For the text-containing cell, return its midpoint in (x, y) coordinate format. 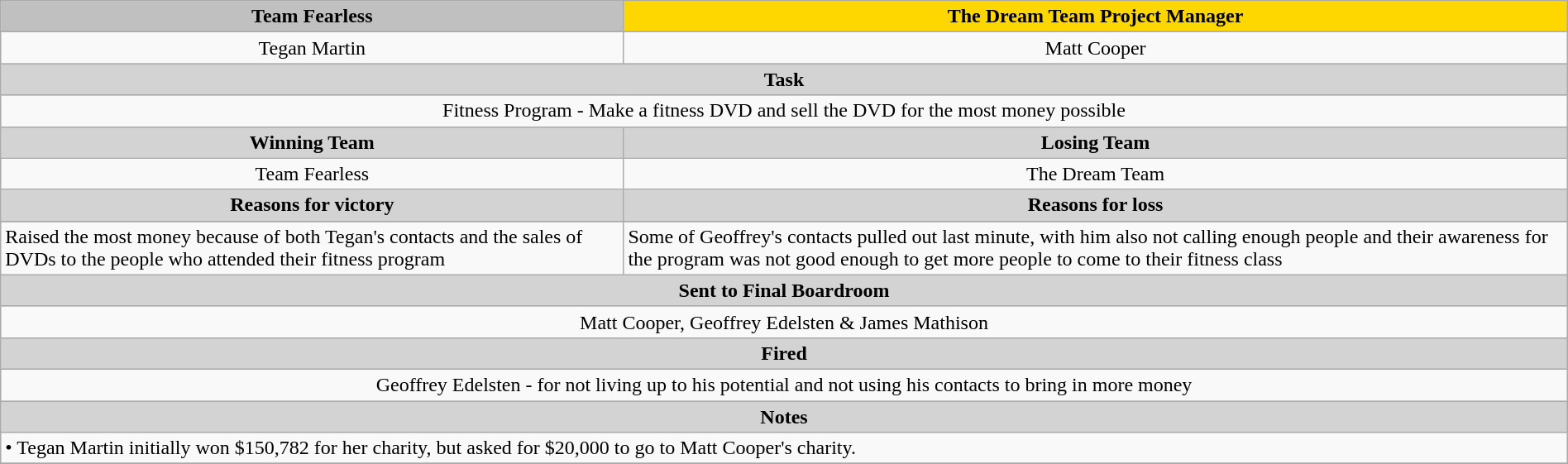
Reasons for victory (313, 205)
Sent to Final Boardroom (784, 290)
Task (784, 79)
Fitness Program - Make a fitness DVD and sell the DVD for the most money possible (784, 111)
Raised the most money because of both Tegan's contacts and the sales of DVDs to the people who attended their fitness program (313, 248)
The Dream Team (1095, 174)
Winning Team (313, 142)
Geoffrey Edelsten - for not living up to his potential and not using his contacts to bring in more money (784, 385)
Fired (784, 353)
The Dream Team Project Manager (1095, 17)
Tegan Martin (313, 48)
Losing Team (1095, 142)
Matt Cooper, Geoffrey Edelsten & James Mathison (784, 322)
Matt Cooper (1095, 48)
Reasons for loss (1095, 205)
• Tegan Martin initially won $150,782 for her charity, but asked for $20,000 to go to Matt Cooper's charity. (784, 448)
Notes (784, 416)
